Return the [X, Y] coordinate for the center point of the cell that contains the specified text.  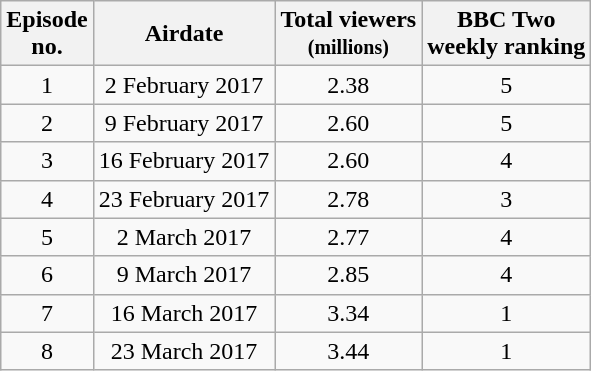
2 [47, 123]
3.34 [348, 313]
3.44 [348, 351]
Total viewers(millions) [348, 34]
2 February 2017 [184, 85]
7 [47, 313]
16 March 2017 [184, 313]
2.78 [348, 199]
Episodeno. [47, 34]
8 [47, 351]
2.77 [348, 237]
Airdate [184, 34]
6 [47, 275]
2.85 [348, 275]
2.38 [348, 85]
23 March 2017 [184, 351]
BBC Twoweekly ranking [506, 34]
9 February 2017 [184, 123]
2 March 2017 [184, 237]
9 March 2017 [184, 275]
23 February 2017 [184, 199]
16 February 2017 [184, 161]
